From the cell containing the given text, extract its center point as [x, y] coordinate. 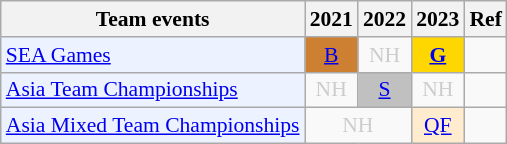
G [438, 55]
SEA Games [153, 55]
QF [438, 126]
2021 [332, 19]
2022 [384, 19]
S [384, 90]
Asia Team Championships [153, 90]
Asia Mixed Team Championships [153, 126]
2023 [438, 19]
Team events [153, 19]
Ref [485, 19]
B [332, 55]
